Find where the given text appears and provide that cell's center as (X, Y) coordinate. 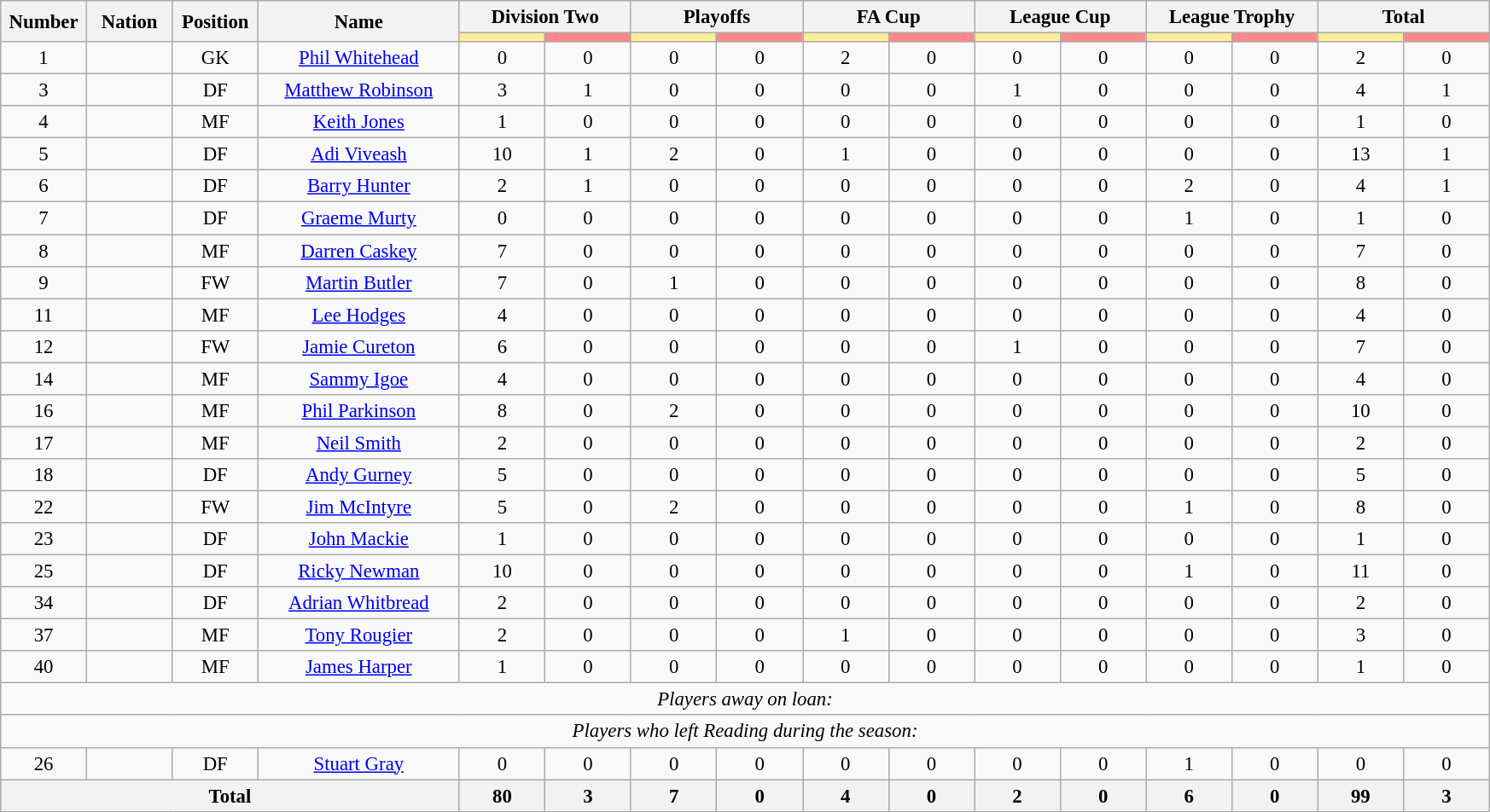
FA Cup (888, 17)
Sammy Igoe (359, 379)
League Trophy (1232, 17)
Lee Hodges (359, 315)
34 (44, 603)
9 (44, 282)
Neil Smith (359, 443)
James Harper (359, 667)
Tony Rougier (359, 635)
Darren Caskey (359, 251)
Andy Gurney (359, 475)
Matthew Robinson (359, 90)
99 (1360, 796)
League Cup (1060, 17)
18 (44, 475)
Ricky Newman (359, 571)
40 (44, 667)
Barry Hunter (359, 187)
Nation (130, 21)
26 (44, 763)
12 (44, 346)
Players who left Reading during the season: (745, 732)
Name (359, 21)
Phil Parkinson (359, 411)
13 (1360, 154)
Jim McIntyre (359, 507)
Jamie Cureton (359, 346)
80 (502, 796)
17 (44, 443)
22 (44, 507)
25 (44, 571)
14 (44, 379)
Stuart Gray (359, 763)
16 (44, 411)
GK (215, 58)
Adi Viveash (359, 154)
Playoffs (717, 17)
23 (44, 539)
Phil Whitehead (359, 58)
Adrian Whitbread (359, 603)
37 (44, 635)
Martin Butler (359, 282)
Number (44, 21)
Graeme Murty (359, 218)
Keith Jones (359, 122)
John Mackie (359, 539)
Players away on loan: (745, 699)
Position (215, 21)
Division Two (544, 17)
